Capture the cell that displays the provided text and extract its [X, Y] central coordinate. 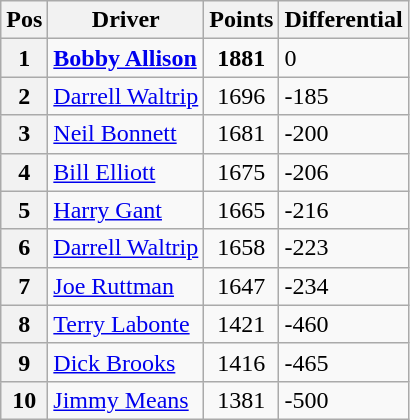
Pos [24, 20]
Bobby Allison [126, 58]
-185 [344, 96]
0 [344, 58]
-223 [344, 248]
1881 [242, 58]
-200 [344, 134]
Jimmy Means [126, 400]
1681 [242, 134]
Dick Brooks [126, 362]
5 [24, 210]
2 [24, 96]
Harry Gant [126, 210]
1381 [242, 400]
1665 [242, 210]
1416 [242, 362]
10 [24, 400]
1421 [242, 324]
4 [24, 172]
8 [24, 324]
-216 [344, 210]
Differential [344, 20]
-206 [344, 172]
3 [24, 134]
Neil Bonnett [126, 134]
Driver [126, 20]
-465 [344, 362]
Terry Labonte [126, 324]
6 [24, 248]
1675 [242, 172]
-500 [344, 400]
Joe Ruttman [126, 286]
1658 [242, 248]
1 [24, 58]
7 [24, 286]
Points [242, 20]
-460 [344, 324]
-234 [344, 286]
Bill Elliott [126, 172]
1647 [242, 286]
1696 [242, 96]
9 [24, 362]
